Search for the cell housing the specified text and yield its [x, y] center coordinate. 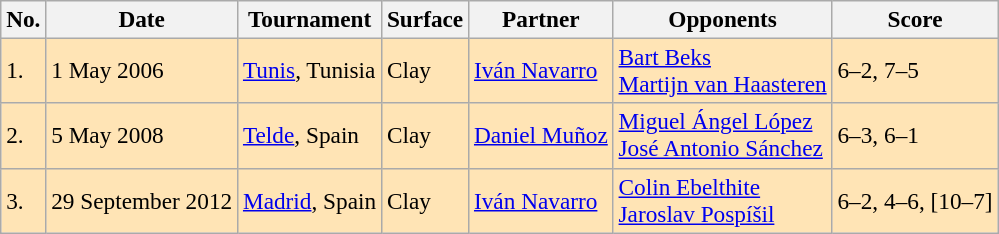
Tunis, Tunisia [310, 70]
3. [24, 200]
Tournament [310, 19]
Telde, Spain [310, 136]
6–3, 6–1 [915, 136]
6–2, 7–5 [915, 70]
2. [24, 136]
1. [24, 70]
Madrid, Spain [310, 200]
Bart Beks Martijn van Haasteren [722, 70]
29 September 2012 [142, 200]
1 May 2006 [142, 70]
Surface [426, 19]
Daniel Muñoz [542, 136]
Colin Ebelthite Jaroslav Pospíšil [722, 200]
Partner [542, 19]
Score [915, 19]
No. [24, 19]
Date [142, 19]
5 May 2008 [142, 136]
6–2, 4–6, [10–7] [915, 200]
Miguel Ángel López José Antonio Sánchez [722, 136]
Opponents [722, 19]
